Capture the cell that displays the provided text and extract its (X, Y) central coordinate. 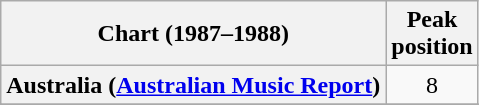
Chart (1987–1988) (194, 34)
Peakposition (432, 34)
Australia (Australian Music Report) (194, 85)
8 (432, 85)
